Find where the given text appears and provide that cell's center as (X, Y) coordinate. 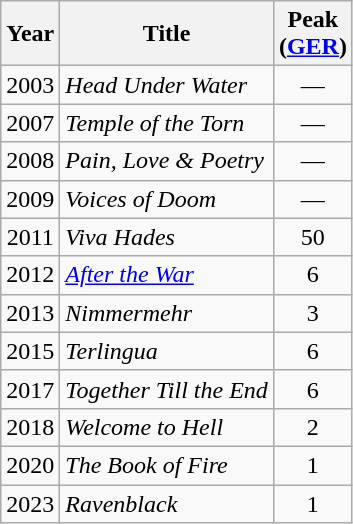
After the War (167, 275)
2018 (30, 427)
2013 (30, 313)
Title (167, 34)
Peak(GER) (312, 34)
2012 (30, 275)
2017 (30, 389)
2009 (30, 199)
2011 (30, 237)
Ravenblack (167, 503)
Voices of Doom (167, 199)
Pain, Love & Poetry (167, 161)
Temple of the Torn (167, 123)
The Book of Fire (167, 465)
2 (312, 427)
Together Till the End (167, 389)
3 (312, 313)
Viva Hades (167, 237)
2023 (30, 503)
2020 (30, 465)
2015 (30, 351)
Nimmermehr (167, 313)
2007 (30, 123)
2003 (30, 85)
50 (312, 237)
Head Under Water (167, 85)
Year (30, 34)
2008 (30, 161)
Terlingua (167, 351)
Welcome to Hell (167, 427)
